Extract the (X, Y) coordinate from the center of the cell holding the provided text.  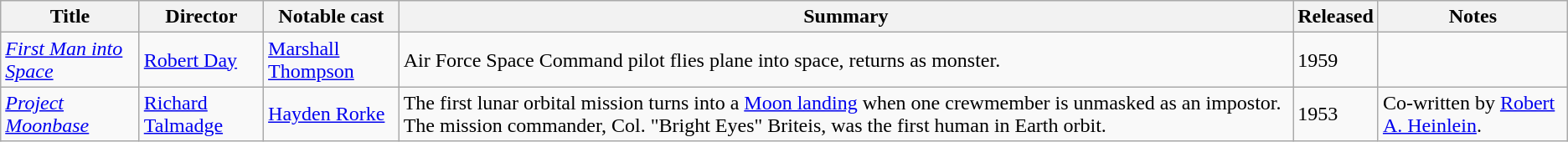
Project Moonbase (70, 114)
Notable cast (332, 17)
Director (201, 17)
Co-written by Robert A. Heinlein. (1473, 114)
Richard Talmadge (201, 114)
1959 (1336, 60)
Summary (846, 17)
Hayden Rorke (332, 114)
Released (1336, 17)
1953 (1336, 114)
Notes (1473, 17)
First Man into Space (70, 60)
Marshall Thompson (332, 60)
Air Force Space Command pilot flies plane into space, returns as monster. (846, 60)
Title (70, 17)
Robert Day (201, 60)
